Return the [X, Y] coordinate for the center point of the cell that contains the specified text.  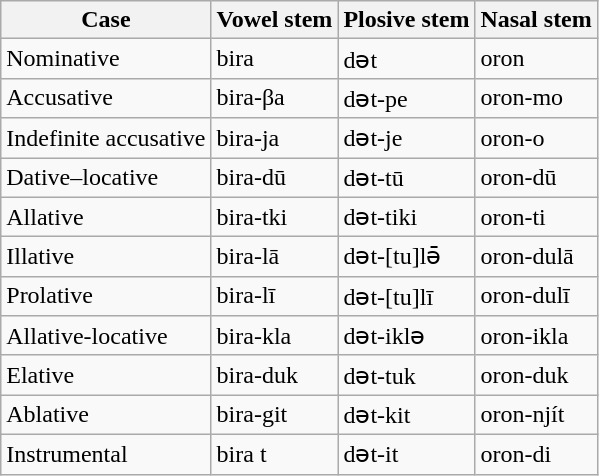
oron [536, 59]
Allative-locative [106, 336]
dət-[tu]lī [406, 296]
Allative [106, 217]
Case [106, 20]
Indefinite accusative [106, 138]
Ablative [106, 415]
dət-tiki [406, 217]
dət-tū [406, 178]
oron-njít [536, 415]
dət-tuk [406, 375]
dət-iklə [406, 336]
bira-dū [274, 178]
bira t [274, 454]
dət-it [406, 454]
bira-lā [274, 257]
Plosive stem [406, 20]
Elative [106, 375]
bira-βa [274, 98]
Instrumental [106, 454]
Prolative [106, 296]
Nasal stem [536, 20]
dət-pe [406, 98]
bira-kla [274, 336]
Accusative [106, 98]
oron-mo [536, 98]
Vowel stem [274, 20]
bira-duk [274, 375]
Nominative [106, 59]
oron-dulī [536, 296]
bira [274, 59]
oron-ikla [536, 336]
oron-dū [536, 178]
oron-ti [536, 217]
dət [406, 59]
bira-git [274, 415]
oron-duk [536, 375]
Dative–locative [106, 178]
dət-je [406, 138]
bira-tki [274, 217]
bira-lī [274, 296]
oron-dulā [536, 257]
Illative [106, 257]
bira-ja [274, 138]
dət-kit [406, 415]
dət-[tu]lə̄ [406, 257]
oron-o [536, 138]
oron-di [536, 454]
